Determine the [x, y] coordinate at the center of the cell enclosing the given text.  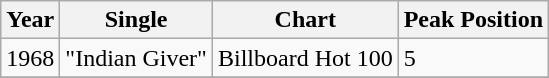
Year [30, 20]
Single [136, 20]
Billboard Hot 100 [305, 58]
Peak Position [473, 20]
5 [473, 58]
Chart [305, 20]
"Indian Giver" [136, 58]
1968 [30, 58]
